Scan for the cell matching the given text and deliver its (x, y) coordinate at center. 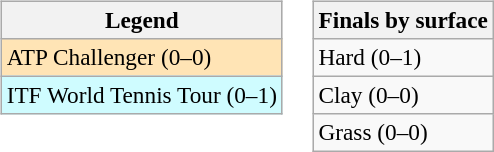
Grass (0–0) (403, 133)
ATP Challenger (0–0) (142, 57)
Legend (142, 20)
Finals by surface (403, 20)
ITF World Tennis Tour (0–1) (142, 95)
Hard (0–1) (403, 57)
Clay (0–0) (403, 95)
